Capture the cell that displays the provided text and extract its [X, Y] central coordinate. 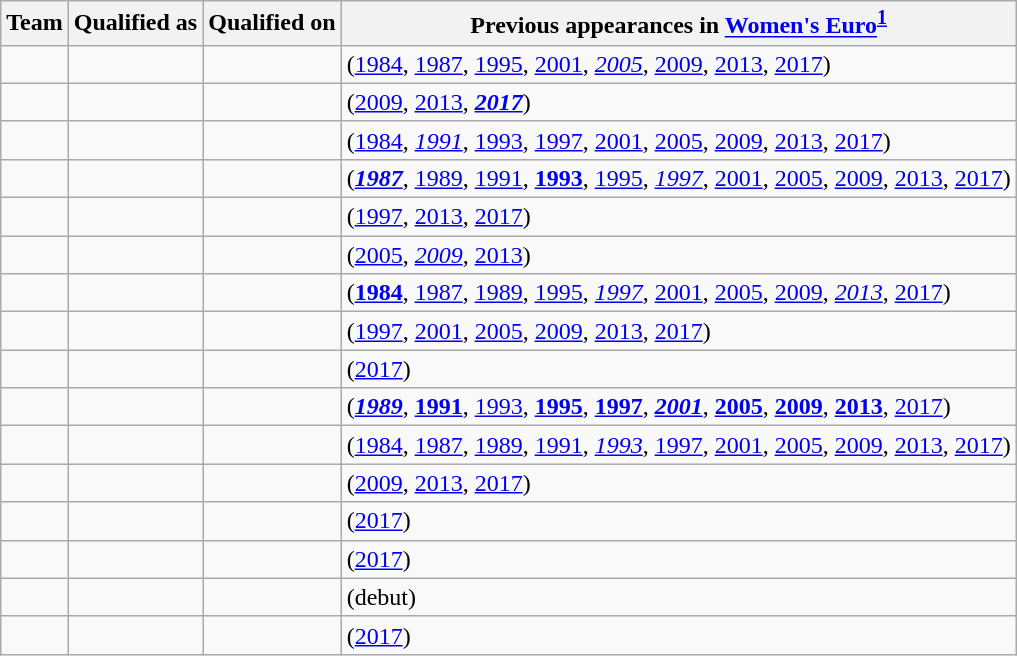
(1984, 1987, 1989, 1991, 1993, 1997, 2001, 2005, 2009, 2013, 2017) [678, 445]
(debut) [678, 597]
(1997, 2013, 2017) [678, 217]
Previous appearances in Women's Euro1 [678, 24]
(1984, 1987, 1989, 1995, 1997, 2001, 2005, 2009, 2013, 2017) [678, 293]
(1987, 1989, 1991, 1993, 1995, 1997, 2001, 2005, 2009, 2013, 2017) [678, 178]
(1984, 1991, 1993, 1997, 2001, 2005, 2009, 2013, 2017) [678, 140]
Team [35, 24]
(1989, 1991, 1993, 1995, 1997, 2001, 2005, 2009, 2013, 2017) [678, 407]
(1997, 2001, 2005, 2009, 2013, 2017) [678, 331]
Qualified as [135, 24]
Qualified on [272, 24]
(1984, 1987, 1995, 2001, 2005, 2009, 2013, 2017) [678, 64]
(2005, 2009, 2013) [678, 255]
